Return (x, y) of the center of cell containing provided text 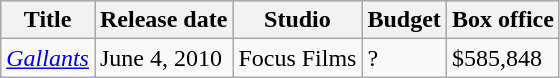
Gallants (48, 58)
June 4, 2010 (163, 58)
Focus Films (298, 58)
Budget (404, 20)
? (404, 58)
Box office (502, 20)
Release date (163, 20)
Title (48, 20)
$585,848 (502, 58)
Studio (298, 20)
